Scan for the cell matching the given text and deliver its [x, y] coordinate at center. 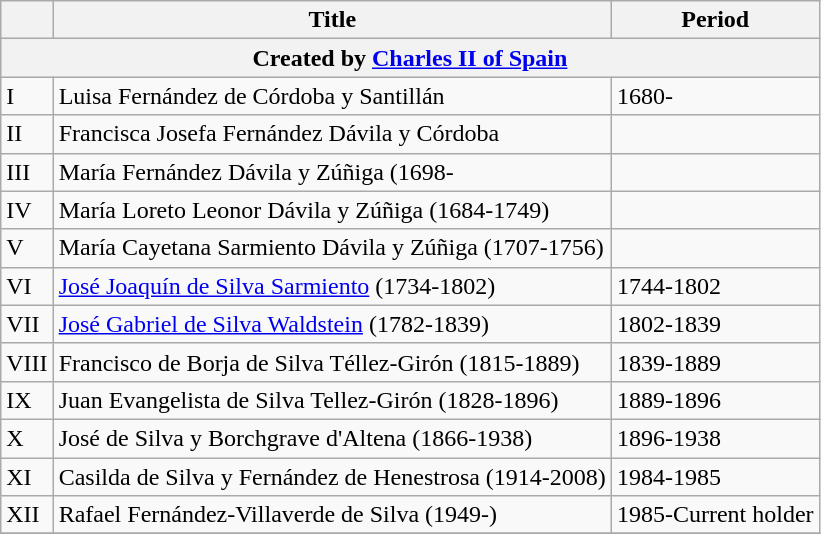
José de Silva y Borchgrave d'Altena (1866-1938) [332, 438]
1889-1896 [715, 400]
Created by Charles II of Spain [410, 58]
Rafael Fernández-Villaverde de Silva (1949-) [332, 515]
1985-Current holder [715, 515]
Title [332, 20]
María Cayetana Sarmiento Dávila y Zúñiga (1707-1756) [332, 248]
María Fernández Dávila y Zúñiga (1698- [332, 172]
XI [27, 477]
1896-1938 [715, 438]
VI [27, 286]
Luisa Fernández de Córdoba y Santillán [332, 96]
1839-1889 [715, 362]
VIII [27, 362]
Francisca Josefa Fernández Dávila y Córdoba [332, 134]
IX [27, 400]
1680- [715, 96]
1744-1802 [715, 286]
1802-1839 [715, 324]
María Loreto Leonor Dávila y Zúñiga (1684-1749) [332, 210]
José Gabriel de Silva Waldstein (1782-1839) [332, 324]
José Joaquín de Silva Sarmiento (1734-1802) [332, 286]
Francisco de Borja de Silva Téllez-Girón (1815-1889) [332, 362]
X [27, 438]
II [27, 134]
VII [27, 324]
1984-1985 [715, 477]
I [27, 96]
Juan Evangelista de Silva Tellez-Girón (1828-1896) [332, 400]
III [27, 172]
Period [715, 20]
XII [27, 515]
IV [27, 210]
Casilda de Silva y Fernández de Henestrosa (1914-2008) [332, 477]
V [27, 248]
